Detect which cell encompasses the target text, then output its [x, y] center coordinate. 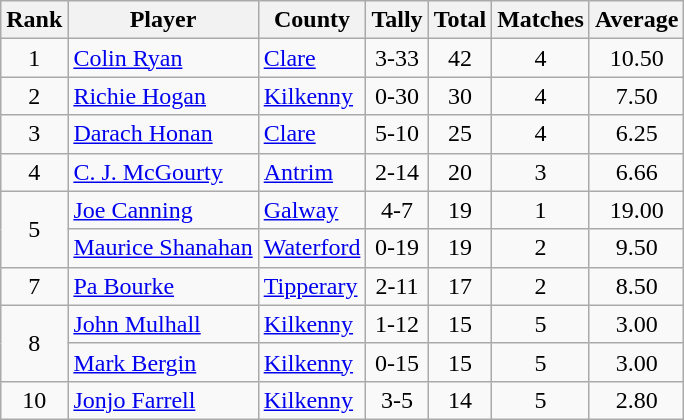
42 [460, 58]
0-30 [397, 96]
8 [34, 343]
19.00 [636, 210]
Colin Ryan [163, 58]
5-10 [397, 134]
Mark Bergin [163, 362]
Tally [397, 20]
0-15 [397, 362]
Darach Honan [163, 134]
3-33 [397, 58]
Total [460, 20]
Tipperary [312, 286]
6.25 [636, 134]
25 [460, 134]
Joe Canning [163, 210]
County [312, 20]
9.50 [636, 248]
Richie Hogan [163, 96]
0-19 [397, 248]
Average [636, 20]
7 [34, 286]
Maurice Shanahan [163, 248]
Antrim [312, 172]
Galway [312, 210]
8.50 [636, 286]
1-12 [397, 324]
2.80 [636, 400]
John Mulhall [163, 324]
2-14 [397, 172]
2-11 [397, 286]
Player [163, 20]
10 [34, 400]
10.50 [636, 58]
Pa Bourke [163, 286]
C. J. McGourty [163, 172]
Matches [541, 20]
3-5 [397, 400]
17 [460, 286]
30 [460, 96]
14 [460, 400]
Rank [34, 20]
4-7 [397, 210]
Waterford [312, 248]
7.50 [636, 96]
Jonjo Farrell [163, 400]
6.66 [636, 172]
20 [460, 172]
